Return the [x, y] coordinate for the center point of the cell that contains the specified text.  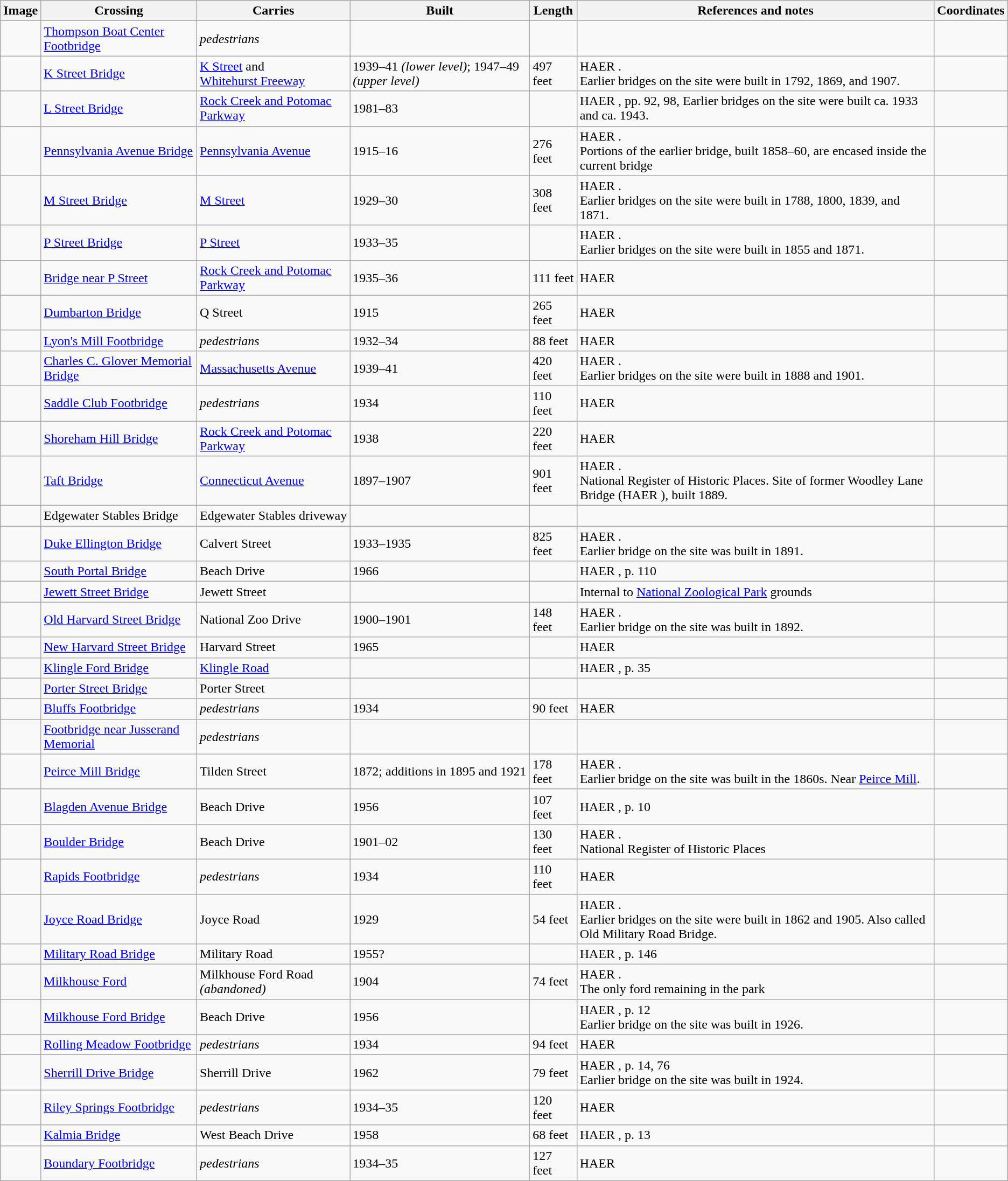
Image [20, 11]
Edgewater Stables driveway [274, 516]
1965 [440, 647]
79 feet [554, 1073]
Length [554, 11]
Massachusetts Avenue [274, 368]
HAER . Earlier bridges on the site were built in 1855 and 1871. [755, 242]
Sherrill Drive Bridge [119, 1073]
Lyon's Mill Footbridge [119, 340]
1915 [440, 312]
Military Road [274, 954]
Bridge near P Street [119, 278]
Saddle Club Footbridge [119, 403]
Joyce Road [274, 919]
Klingle Road [274, 668]
Joyce Road Bridge [119, 919]
94 feet [554, 1045]
1915–16 [440, 151]
Blagden Avenue Bridge [119, 807]
Boulder Bridge [119, 841]
M Street [274, 200]
1929 [440, 919]
South Portal Bridge [119, 571]
54 feet [554, 919]
1938 [440, 438]
HAER . Earlier bridges on the site were built in 1788, 1800, 1839, and 1871. [755, 200]
HAER .National Register of Historic Places. Site of former Woodley Lane Bridge (HAER ), built 1889. [755, 481]
1958 [440, 1135]
P Street Bridge [119, 242]
Coordinates [971, 11]
Carries [274, 11]
276 feet [554, 151]
88 feet [554, 340]
1897–1907 [440, 481]
Bluffs Footbridge [119, 709]
148 feet [554, 619]
HAER . Earlier bridges on the site were built in 1888 and 1901. [755, 368]
HAER , p. 14, 76Earlier bridge on the site was built in 1924. [755, 1073]
1939–41 (lower level); 1947–49 (upper level) [440, 73]
National Zoo Drive [274, 619]
107 feet [554, 807]
HAER .Portions of the earlier bridge, built 1858–60, are encased inside the current bridge [755, 151]
Q Street [274, 312]
HAER . Earlier bridge on the site was built in 1891. [755, 544]
HAER , p. 12Earlier bridge on the site was built in 1926. [755, 1017]
Taft Bridge [119, 481]
Pennsylvania Avenue Bridge [119, 151]
Crossing [119, 11]
265 feet [554, 312]
Jewett Street Bridge [119, 592]
901 feet [554, 481]
Thompson Boat Center Footbridge [119, 39]
HAER , p. 35 [755, 668]
1935–36 [440, 278]
Built [440, 11]
Kalmia Bridge [119, 1135]
Milkhouse Ford Bridge [119, 1017]
Klingle Ford Bridge [119, 668]
Sherrill Drive [274, 1073]
1966 [440, 571]
HAER , p. 110 [755, 571]
111 feet [554, 278]
1900–1901 [440, 619]
Rapids Footbridge [119, 877]
497 feet [554, 73]
P Street [274, 242]
References and notes [755, 11]
Old Harvard Street Bridge [119, 619]
Boundary Footbridge [119, 1163]
178 feet [554, 771]
New Harvard Street Bridge [119, 647]
Internal to National Zoological Park grounds [755, 592]
1933–35 [440, 242]
Milkhouse Ford [119, 982]
130 feet [554, 841]
825 feet [554, 544]
Tilden Street [274, 771]
Porter Street [274, 688]
Riley Springs Footbridge [119, 1107]
1933–1935 [440, 544]
HAER , p. 146 [755, 954]
1872; additions in 1895 and 1921 [440, 771]
68 feet [554, 1135]
Harvard Street [274, 647]
308 feet [554, 200]
120 feet [554, 1107]
Edgewater Stables Bridge [119, 516]
Porter Street Bridge [119, 688]
Calvert Street [274, 544]
Footbridge near Jusserand Memorial [119, 737]
K Street Bridge [119, 73]
1901–02 [440, 841]
Shoreham Hill Bridge [119, 438]
HAER , p. 10 [755, 807]
1929–30 [440, 200]
HAER . Earlier bridge on the site was built in the 1860s. Near Peirce Mill. [755, 771]
1939–41 [440, 368]
M Street Bridge [119, 200]
HAER . Earlier bridges on the site were built in 1862 and 1905. Also called Old Military Road Bridge. [755, 919]
420 feet [554, 368]
74 feet [554, 982]
HAER . Earlier bridges on the site were built in 1792, 1869, and 1907. [755, 73]
Connecticut Avenue [274, 481]
Pennsylvania Avenue [274, 151]
West Beach Drive [274, 1135]
Peirce Mill Bridge [119, 771]
Jewett Street [274, 592]
1932–34 [440, 340]
Duke Ellington Bridge [119, 544]
1962 [440, 1073]
HAER , pp. 92, 98, Earlier bridges on the site were built ca. 1933 and ca. 1943. [755, 109]
Military Road Bridge [119, 954]
HAER , p. 13 [755, 1135]
90 feet [554, 709]
Rolling Meadow Footbridge [119, 1045]
220 feet [554, 438]
HAER . The only ford remaining in the park [755, 982]
HAER . Earlier bridge on the site was built in 1892. [755, 619]
Charles C. Glover Memorial Bridge [119, 368]
HAER .National Register of Historic Places [755, 841]
1981–83 [440, 109]
Milkhouse Ford Road (abandoned) [274, 982]
127 feet [554, 1163]
1955? [440, 954]
Dumbarton Bridge [119, 312]
1904 [440, 982]
L Street Bridge [119, 109]
K Street and Whitehurst Freeway [274, 73]
